Detect which cell encompasses the target text, then output its (x, y) center coordinate. 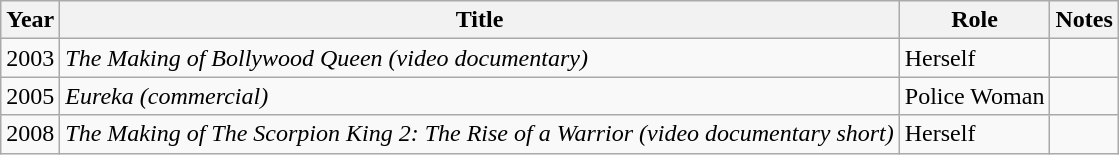
Notes (1084, 20)
Role (974, 20)
2003 (30, 58)
Year (30, 20)
Title (480, 20)
The Making of Bollywood Queen (video documentary) (480, 58)
2008 (30, 134)
2005 (30, 96)
Police Woman (974, 96)
The Making of The Scorpion King 2: The Rise of a Warrior (video documentary short) (480, 134)
Eureka (commercial) (480, 96)
